Identify which cell holds the provided text, then report its (X, Y) central coordinate. 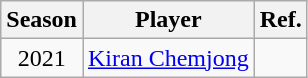
Kiran Chemjong (168, 58)
Season (42, 20)
Ref. (280, 20)
2021 (42, 58)
Player (168, 20)
